Capture the cell that displays the provided text and extract its (X, Y) central coordinate. 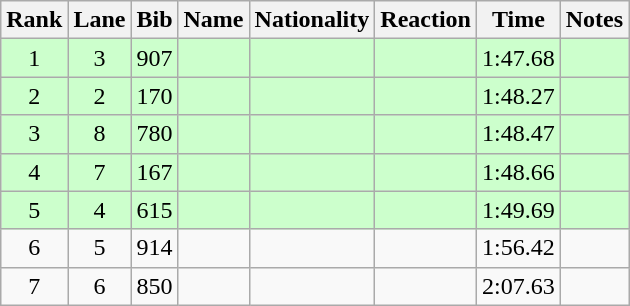
Bib (154, 20)
Lane (100, 20)
170 (154, 96)
1:49.69 (519, 210)
Rank (34, 20)
1:56.42 (519, 248)
1:48.27 (519, 96)
1:47.68 (519, 58)
914 (154, 248)
1 (34, 58)
8 (100, 134)
Name (214, 20)
907 (154, 58)
Reaction (426, 20)
Notes (594, 20)
615 (154, 210)
1:48.66 (519, 172)
2:07.63 (519, 286)
850 (154, 286)
780 (154, 134)
Nationality (312, 20)
1:48.47 (519, 134)
167 (154, 172)
Time (519, 20)
